Output the [X, Y] coordinate of the center of the cell containing the given text.  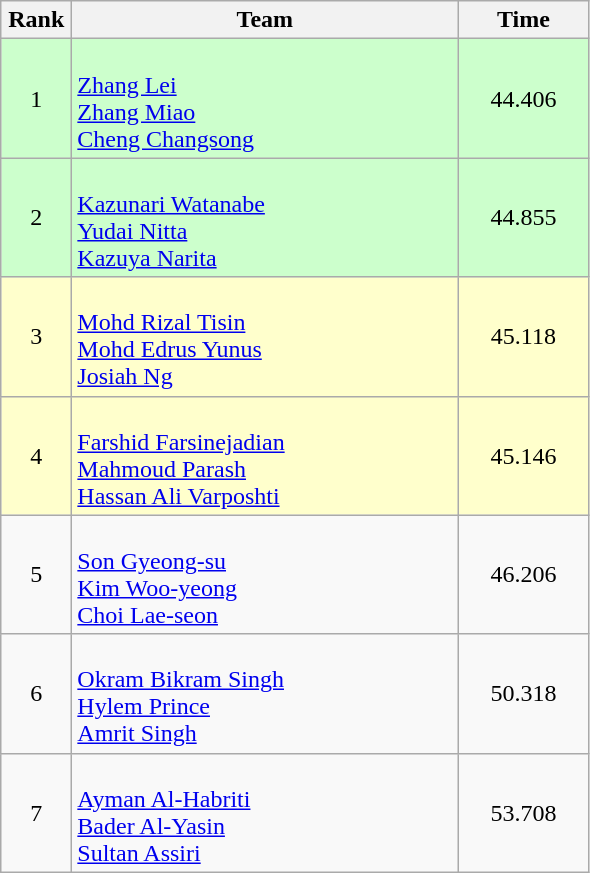
7 [36, 812]
1 [36, 98]
Zhang LeiZhang MiaoCheng Changsong [265, 98]
Farshid FarsinejadianMahmoud ParashHassan Ali Varposhti [265, 456]
Okram Bikram SinghHylem PrinceAmrit Singh [265, 694]
44.406 [524, 98]
Rank [36, 20]
44.855 [524, 218]
46.206 [524, 574]
Kazunari WatanabeYudai NittaKazuya Narita [265, 218]
6 [36, 694]
53.708 [524, 812]
3 [36, 336]
Ayman Al-HabritiBader Al-YasinSultan Assiri [265, 812]
2 [36, 218]
45.146 [524, 456]
4 [36, 456]
50.318 [524, 694]
45.118 [524, 336]
5 [36, 574]
Son Gyeong-suKim Woo-yeongChoi Lae-seon [265, 574]
Team [265, 20]
Mohd Rizal TisinMohd Edrus YunusJosiah Ng [265, 336]
Time [524, 20]
